Extract the [x, y] coordinate from the center of the cell holding the provided text.  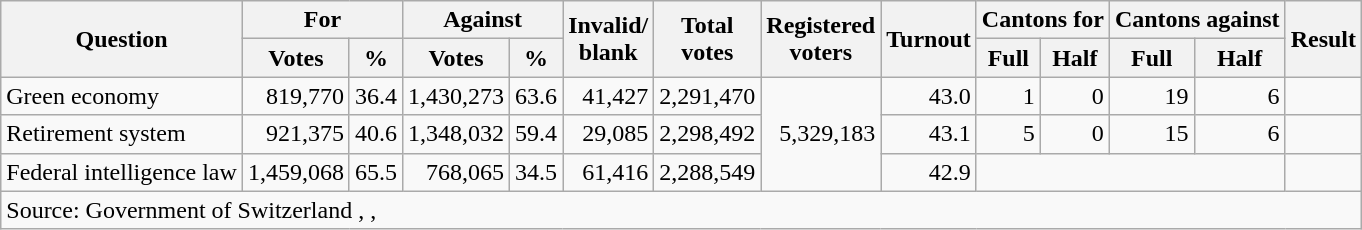
1 [1008, 96]
Totalvotes [708, 39]
768,065 [456, 172]
63.6 [536, 96]
2,298,492 [708, 134]
61,416 [608, 172]
59.4 [536, 134]
2,288,549 [708, 172]
1,430,273 [456, 96]
42.9 [929, 172]
For [322, 20]
Retirement system [122, 134]
Turnout [929, 39]
Question [122, 39]
29,085 [608, 134]
921,375 [296, 134]
36.4 [376, 96]
Green economy [122, 96]
Result [1323, 39]
Cantons for [1042, 20]
5 [1008, 134]
819,770 [296, 96]
Source: Government of Switzerland , , [682, 210]
19 [1152, 96]
34.5 [536, 172]
Cantons against [1197, 20]
2,291,470 [708, 96]
41,427 [608, 96]
1,459,068 [296, 172]
Against [483, 20]
5,329,183 [821, 134]
1,348,032 [456, 134]
Registeredvoters [821, 39]
Federal intelligence law [122, 172]
15 [1152, 134]
Invalid/blank [608, 39]
40.6 [376, 134]
43.1 [929, 134]
65.5 [376, 172]
43.0 [929, 96]
